Scan for the cell matching the given text and deliver its (X, Y) coordinate at center. 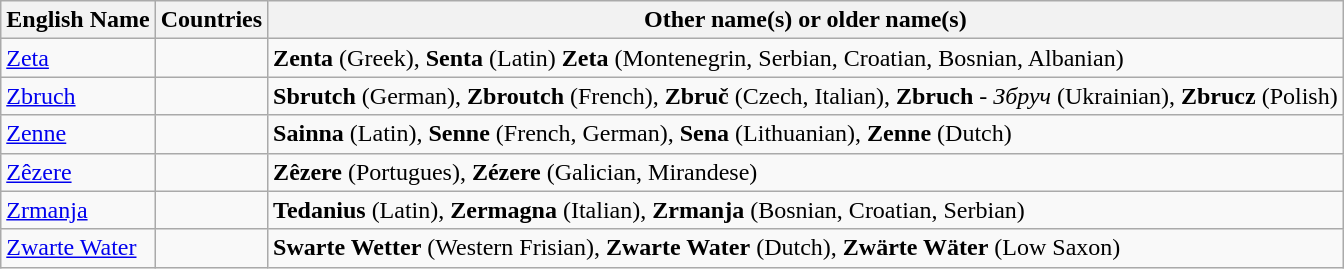
Swarte Wetter (Western Frisian), Zwarte Water (Dutch), Zwärte Wäter (Low Saxon) (806, 248)
Sainna (Latin), Senne (French, German), Sena (Lithuanian), Zenne (Dutch) (806, 134)
Zwarte Water (78, 248)
Zêzere (Portugues), Zézere (Galician, Mirandese) (806, 172)
Zenta (Greek), Senta (Latin) Zeta (Montenegrin, Serbian, Croatian, Bosnian, Albanian) (806, 58)
Zeta (78, 58)
Zbruch (78, 96)
Zêzere (78, 172)
Tedanius (Latin), Zermagna (Italian), Zrmanja (Bosnian, Croatian, Serbian) (806, 210)
Sbrutch (German), Zbroutch (French), Zbruč (Czech, Italian), Zbruch - Збруч (Ukrainian), Zbrucz (Polish) (806, 96)
Other name(s) or older name(s) (806, 20)
Zenne (78, 134)
Zrmanja (78, 210)
English Name (78, 20)
Countries (211, 20)
